Detect which cell encompasses the target text, then output its [X, Y] center coordinate. 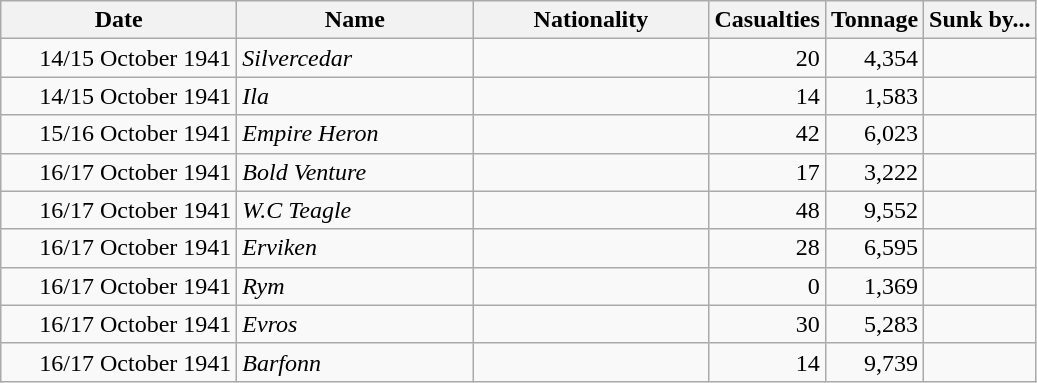
15/16 October 1941 [119, 134]
0 [767, 286]
Barfonn [355, 362]
48 [767, 210]
42 [767, 134]
9,552 [874, 210]
1,369 [874, 286]
Casualties [767, 20]
Ila [355, 96]
20 [767, 58]
Bold Venture [355, 172]
1,583 [874, 96]
Nationality [591, 20]
Tonnage [874, 20]
30 [767, 324]
5,283 [874, 324]
Rym [355, 286]
Date [119, 20]
4,354 [874, 58]
6,023 [874, 134]
Empire Heron [355, 134]
3,222 [874, 172]
Name [355, 20]
Erviken [355, 248]
17 [767, 172]
9,739 [874, 362]
28 [767, 248]
Evros [355, 324]
W.C Teagle [355, 210]
6,595 [874, 248]
Sunk by... [980, 20]
Silvercedar [355, 58]
